Pinpoint the cell where the given text exists, returning its [x, y] midpoint coordinate. 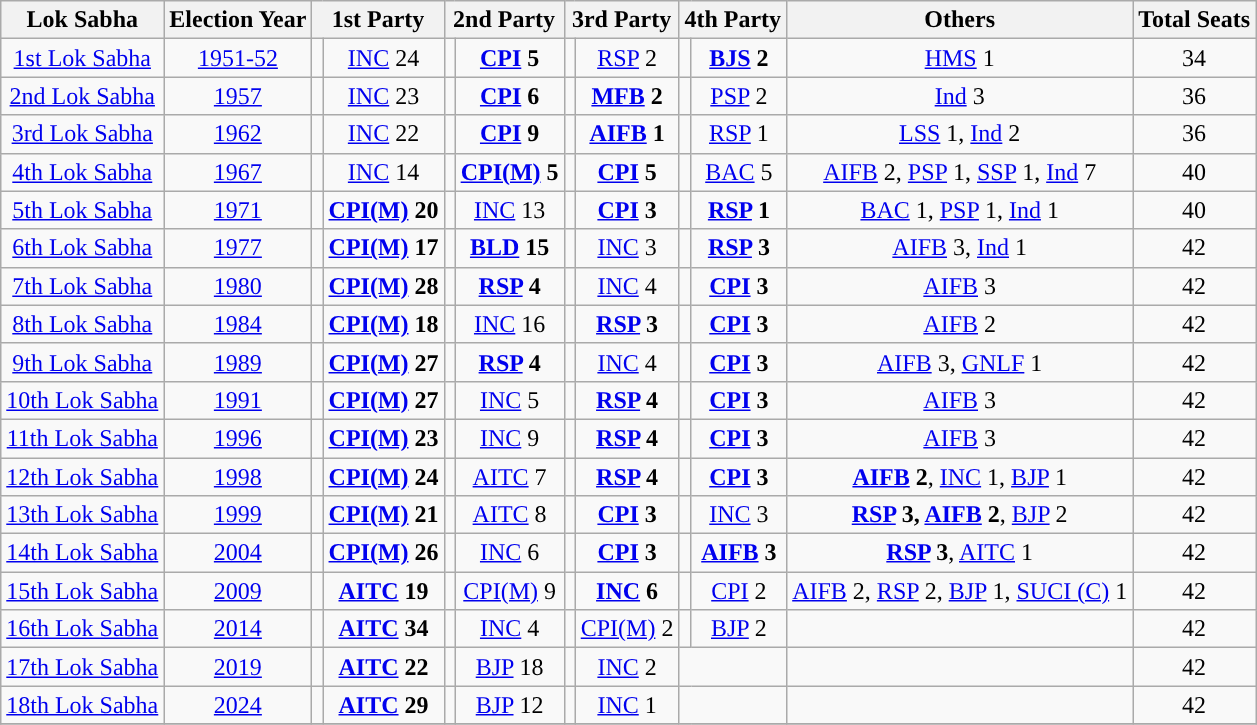
CPI 9 [510, 134]
AITC 7 [510, 477]
1991 [238, 400]
PSP 2 [739, 96]
INC 22 [384, 134]
AIFB 1 [627, 134]
1951-52 [238, 58]
3rd Lok Sabha [82, 134]
CPI(M) 17 [384, 248]
1984 [238, 324]
Others [960, 20]
AITC 19 [384, 591]
CPI(M) 26 [384, 553]
BJP 12 [510, 705]
MFB 2 [627, 96]
CPI 2 [739, 591]
14th Lok Sabha [82, 553]
AITC 22 [384, 667]
1st Lok Sabha [82, 58]
15th Lok Sabha [82, 591]
2nd Lok Sabha [82, 96]
INC 1 [627, 705]
RSP 3, AITC 1 [960, 553]
AIFB 2 [960, 324]
LSS 1, Ind 2 [960, 134]
6th Lok Sabha [82, 248]
CPI(M) 18 [384, 324]
2009 [238, 591]
AITC 29 [384, 705]
1st Party [378, 20]
AIFB 3, GNLF 1 [960, 362]
1996 [238, 438]
BAC 5 [739, 172]
7th Lok Sabha [82, 286]
AITC 34 [384, 629]
AIFB 3, Ind 1 [960, 248]
4th Lok Sabha [82, 172]
INC 14 [384, 172]
INC 23 [384, 96]
INC 2 [627, 667]
11th Lok Sabha [82, 438]
1998 [238, 477]
2019 [238, 667]
CPI(M) 28 [384, 286]
BJP 18 [510, 667]
CPI(M) 21 [384, 515]
2024 [238, 705]
13th Lok Sabha [82, 515]
BJS 2 [739, 58]
BJP 2 [739, 629]
1971 [238, 210]
AIFB 2, PSP 1, SSP 1, Ind 7 [960, 172]
BLD 15 [510, 248]
INC 24 [384, 58]
1980 [238, 286]
2014 [238, 629]
4th Party [733, 20]
AITC 8 [510, 515]
34 [1194, 58]
Election Year [238, 20]
1957 [238, 96]
16th Lok Sabha [82, 629]
INC 5 [510, 400]
CPI(M) 9 [510, 591]
10th Lok Sabha [82, 400]
INC 16 [510, 324]
CPI(M) 2 [627, 629]
1977 [238, 248]
INC 13 [510, 210]
RSP 3, AIFB 2, BJP 2 [960, 515]
CPI(M) 20 [384, 210]
CPI 6 [510, 96]
1989 [238, 362]
CPI(M) 5 [510, 172]
1967 [238, 172]
Total Seats [1194, 20]
Lok Sabha [82, 20]
AIFB 2, RSP 2, BJP 1, SUCI (C) 1 [960, 591]
8th Lok Sabha [82, 324]
3rd Party [622, 20]
AIFB 2, INC 1, BJP 1 [960, 477]
CPI(M) 23 [384, 438]
9th Lok Sabha [82, 362]
HMS 1 [960, 58]
2nd Party [504, 20]
2004 [238, 553]
BAC 1, PSP 1, Ind 1 [960, 210]
17th Lok Sabha [82, 667]
5th Lok Sabha [82, 210]
Ind 3 [960, 96]
1962 [238, 134]
CPI(M) 24 [384, 477]
1999 [238, 515]
18th Lok Sabha [82, 705]
12th Lok Sabha [82, 477]
INC 9 [510, 438]
RSP 2 [627, 58]
